Identify which cell holds the provided text, then report its [X, Y] central coordinate. 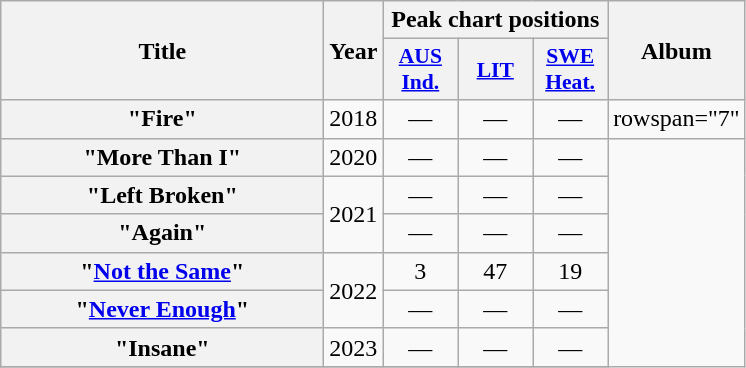
"Not the Same" [162, 271]
2018 [354, 119]
Year [354, 50]
AUSInd. [420, 70]
2021 [354, 214]
"Left Broken" [162, 195]
Title [162, 50]
"Again" [162, 233]
19 [570, 271]
2023 [354, 347]
"More Than I" [162, 157]
rowspan="7" [677, 119]
"Insane" [162, 347]
2020 [354, 157]
Peak chart positions [496, 20]
3 [420, 271]
2022 [354, 290]
Album [677, 50]
SWEHeat. [570, 70]
LIT [496, 70]
47 [496, 271]
"Fire" [162, 119]
"Never Enough" [162, 309]
